Output the (x, y) coordinate of the center of the cell containing the given text.  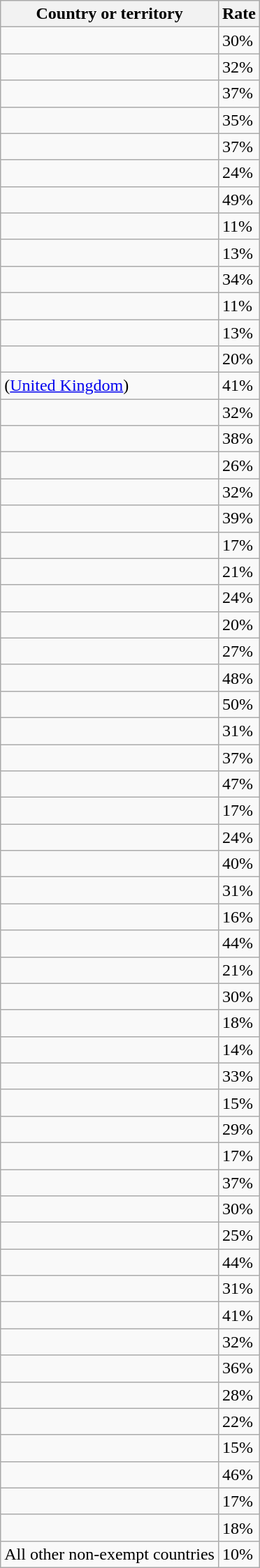
39% (239, 518)
50% (239, 704)
40% (239, 864)
22% (239, 1421)
28% (239, 1395)
25% (239, 1236)
26% (239, 465)
14% (239, 1050)
46% (239, 1474)
34% (239, 279)
35% (239, 120)
48% (239, 678)
27% (239, 651)
47% (239, 784)
(United Kingdom) (110, 386)
38% (239, 439)
33% (239, 1076)
Rate (239, 14)
16% (239, 917)
Country or territory (110, 14)
29% (239, 1129)
All other non-exempt countries (110, 1554)
49% (239, 200)
10% (239, 1554)
36% (239, 1368)
